Output the [X, Y] coordinate of the center of the cell containing the given text.  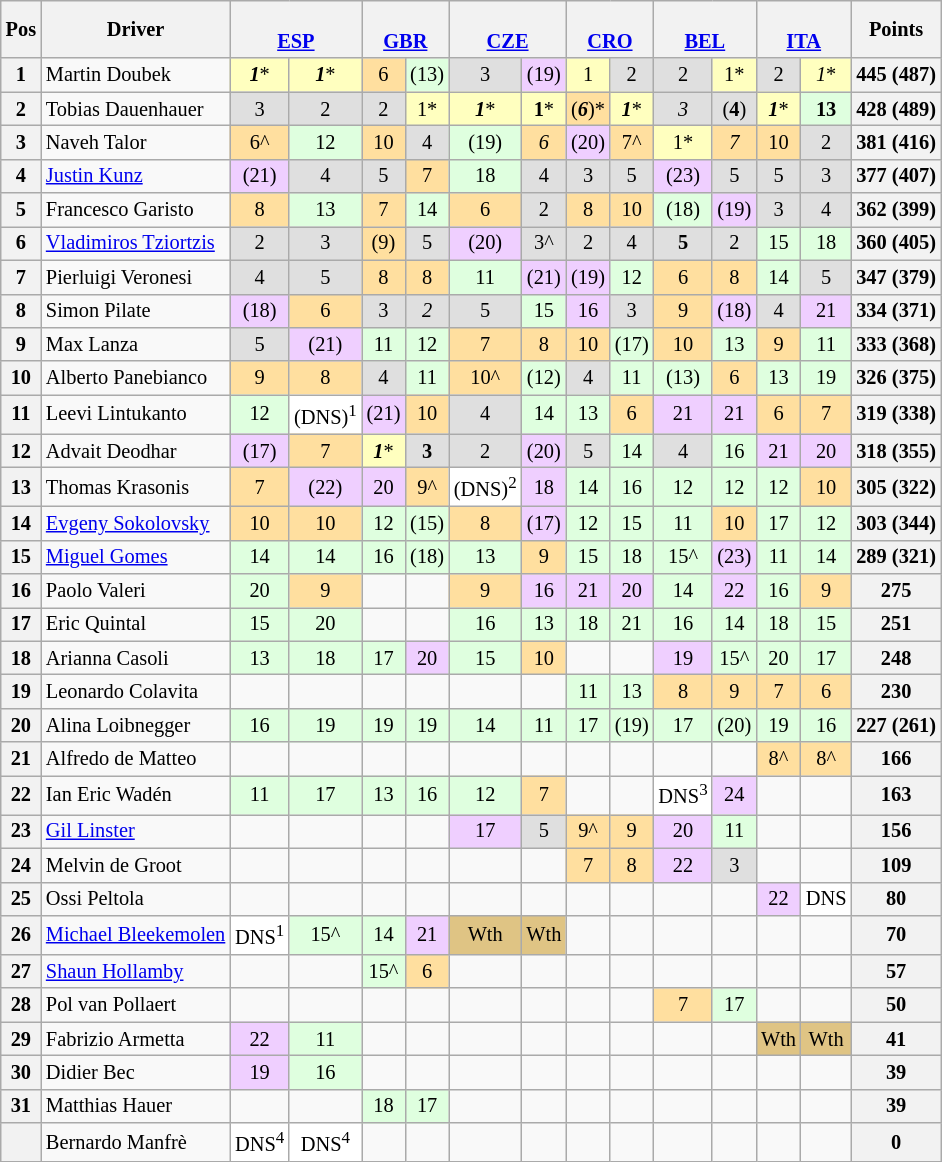
(DNS)2 [486, 486]
Advait Deodhar [136, 451]
3^ [544, 243]
23 [21, 831]
31 [21, 1106]
(9) [384, 243]
275 [896, 590]
0 [896, 1142]
Pierluigi Veronesi [136, 277]
Ian Eric Wadén [136, 794]
CZE [508, 29]
248 [896, 658]
(4) [734, 109]
305 (322) [896, 486]
Leonardo Colavita [136, 691]
41 [896, 1039]
80 [896, 899]
Max Lanza [136, 344]
Alberto Panebianco [136, 378]
428 (489) [896, 109]
(22) [326, 486]
(6)* [588, 109]
DNS3 [684, 794]
347 (379) [896, 277]
Pol van Pollaert [136, 1005]
Alfredo de Matteo [136, 759]
Ossi Peltola [136, 899]
Tobias Dauenhauer [136, 109]
362 (399) [896, 210]
Justin Kunz [136, 176]
50 [896, 1005]
ESP [296, 29]
Didier Bec [136, 1072]
Thomas Krasonis [136, 486]
BEL [706, 29]
333 (368) [896, 344]
Driver [136, 29]
326 (375) [896, 378]
166 [896, 759]
Bernardo Manfrè [136, 1142]
10^ [486, 378]
109 [896, 865]
Arianna Casoli [136, 658]
289 (321) [896, 557]
(DNS)1 [326, 414]
26 [21, 934]
Michael Bleekemolen [136, 934]
Gil Linster [136, 831]
303 (344) [896, 523]
163 [896, 794]
230 [896, 691]
(15) [427, 523]
Martin Doubek [136, 75]
251 [896, 624]
25 [21, 899]
Naveh Talor [136, 142]
381 (416) [896, 142]
27 [21, 971]
Matthias Hauer [136, 1106]
Eric Quintal [136, 624]
334 (371) [896, 311]
Fabrizio Armetta [136, 1039]
CRO [610, 29]
Simon Pilate [136, 311]
30 [21, 1072]
Alina Loibnegger [136, 725]
28 [21, 1005]
57 [896, 971]
445 (487) [896, 75]
GBR [406, 29]
Evgeny Sokolovsky [136, 523]
Francesco Garisto [136, 210]
70 [896, 934]
Vladimiros Tziortzis [136, 243]
29 [21, 1039]
DNS [826, 899]
377 (407) [896, 176]
227 (261) [896, 725]
6^ [260, 142]
Leevi Lintukanto [136, 414]
DNS1 [260, 934]
Melvin de Groot [136, 865]
318 (355) [896, 451]
Points [896, 29]
156 [896, 831]
319 (338) [896, 414]
Pos [21, 29]
(12) [544, 378]
ITA [804, 29]
Shaun Hollamby [136, 971]
360 (405) [896, 243]
Paolo Valeri [136, 590]
Miguel Gomes [136, 557]
7^ [632, 142]
